Pinpoint the cell where the given text exists, returning its (X, Y) midpoint coordinate. 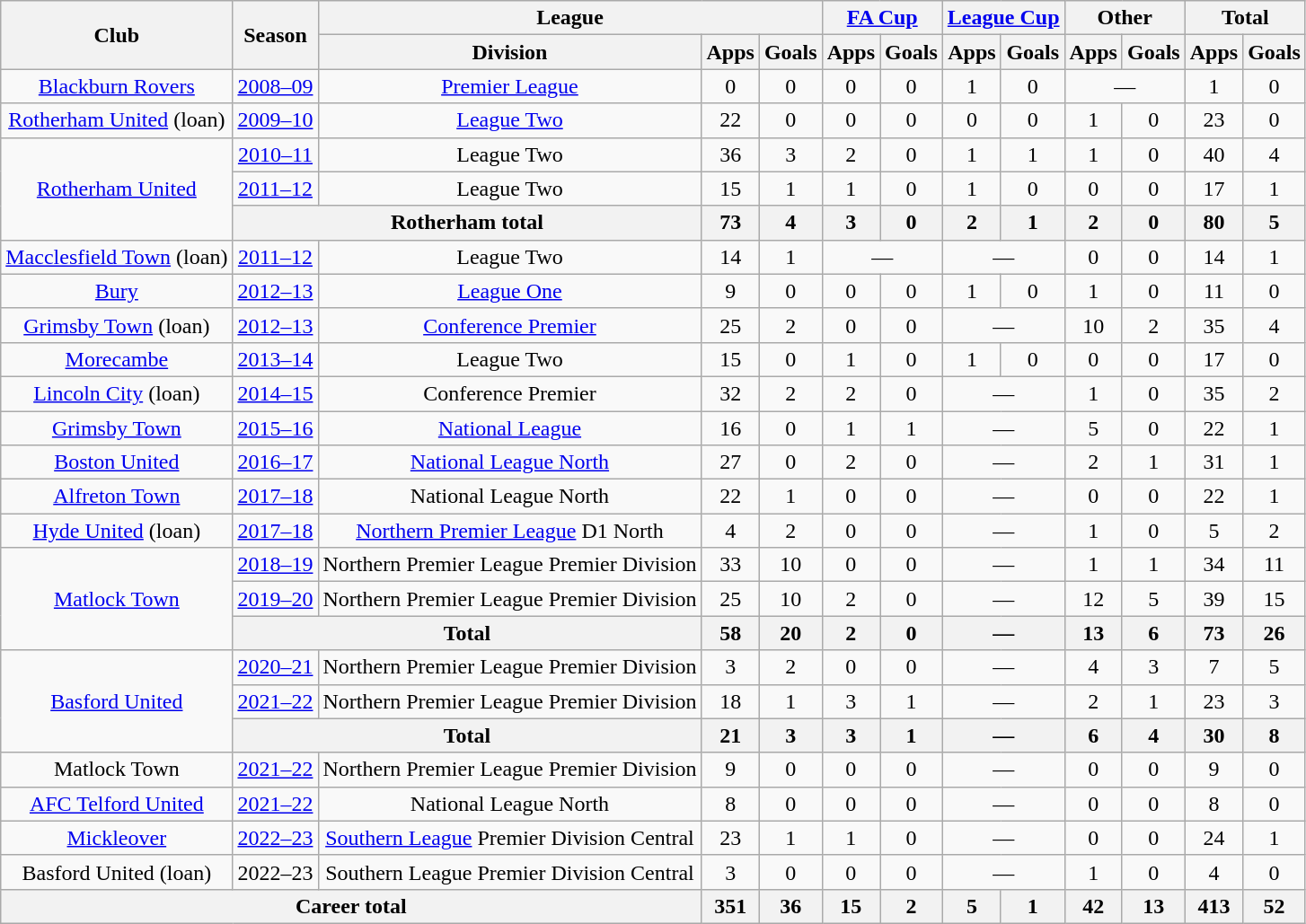
33 (730, 565)
2016–17 (275, 462)
Bury (117, 291)
351 (730, 906)
Grimsby Town (117, 428)
7 (1213, 667)
80 (1213, 223)
Boston United (117, 462)
Rotherham total (467, 223)
Basford United (117, 701)
FA Cup (882, 18)
2019–20 (275, 599)
34 (1213, 565)
League Cup (1003, 18)
42 (1093, 906)
30 (1213, 735)
40 (1213, 154)
2015–16 (275, 428)
52 (1275, 906)
Northern Premier League D1 North (510, 531)
Premier League (510, 86)
Alfreton Town (117, 497)
24 (1213, 838)
Blackburn Rovers (117, 86)
Basford United (loan) (117, 872)
2020–21 (275, 667)
2013–14 (275, 359)
Morecambe (117, 359)
AFC Telford United (117, 804)
39 (1213, 599)
2008–09 (275, 86)
2009–10 (275, 120)
Hyde United (loan) (117, 531)
Season (275, 35)
26 (1275, 633)
16 (730, 428)
12 (1093, 599)
Career total (351, 906)
21 (730, 735)
Rotherham United (117, 189)
Rotherham United (loan) (117, 120)
31 (1213, 462)
2014–15 (275, 393)
2010–11 (275, 154)
Club (117, 35)
58 (730, 633)
413 (1213, 906)
Mickleover (117, 838)
18 (730, 701)
League (569, 18)
Grimsby Town (loan) (117, 325)
27 (730, 462)
National League (510, 428)
20 (790, 633)
Lincoln City (loan) (117, 393)
Macclesfield Town (loan) (117, 257)
Other (1125, 18)
2018–19 (275, 565)
League One (510, 291)
32 (730, 393)
Division (510, 52)
